Find where the given text appears and provide that cell's center as [X, Y] coordinate. 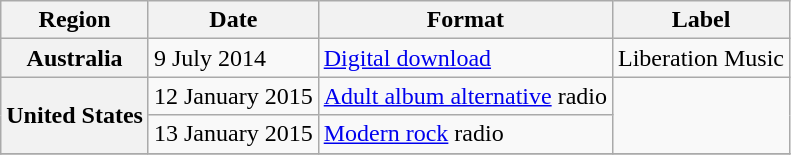
Digital download [465, 58]
Australia [75, 58]
Date [233, 20]
Region [75, 20]
13 January 2015 [233, 134]
Label [700, 20]
United States [75, 115]
Liberation Music [700, 58]
Format [465, 20]
12 January 2015 [233, 96]
Modern rock radio [465, 134]
9 July 2014 [233, 58]
Adult album alternative radio [465, 96]
